Output the [x, y] coordinate of the center of the cell containing the given text.  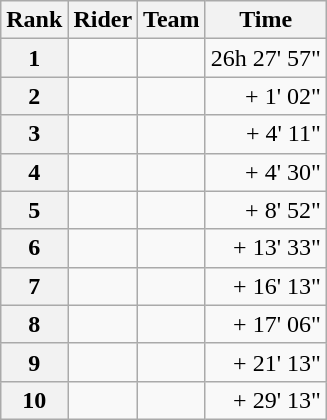
+ 1' 02" [266, 96]
+ 16' 13" [266, 286]
Team [172, 20]
+ 13' 33" [266, 248]
Rider [103, 20]
4 [34, 172]
+ 29' 13" [266, 400]
8 [34, 324]
+ 4' 30" [266, 172]
5 [34, 210]
26h 27' 57" [266, 58]
+ 8' 52" [266, 210]
1 [34, 58]
2 [34, 96]
Rank [34, 20]
+ 21' 13" [266, 362]
3 [34, 134]
6 [34, 248]
+ 4' 11" [266, 134]
7 [34, 286]
10 [34, 400]
+ 17' 06" [266, 324]
9 [34, 362]
Time [266, 20]
